Scan for the cell matching the given text and deliver its (X, Y) coordinate at center. 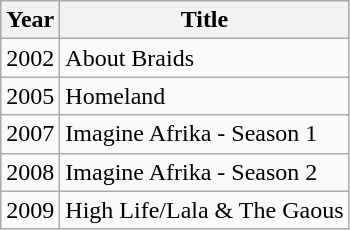
High Life/Lala & The Gaous (204, 210)
2007 (30, 134)
2008 (30, 172)
Imagine Afrika - Season 2 (204, 172)
Year (30, 20)
2002 (30, 58)
Homeland (204, 96)
2009 (30, 210)
2005 (30, 96)
Imagine Afrika - Season 1 (204, 134)
Title (204, 20)
About Braids (204, 58)
